Pinpoint the cell where the given text exists, returning its (X, Y) midpoint coordinate. 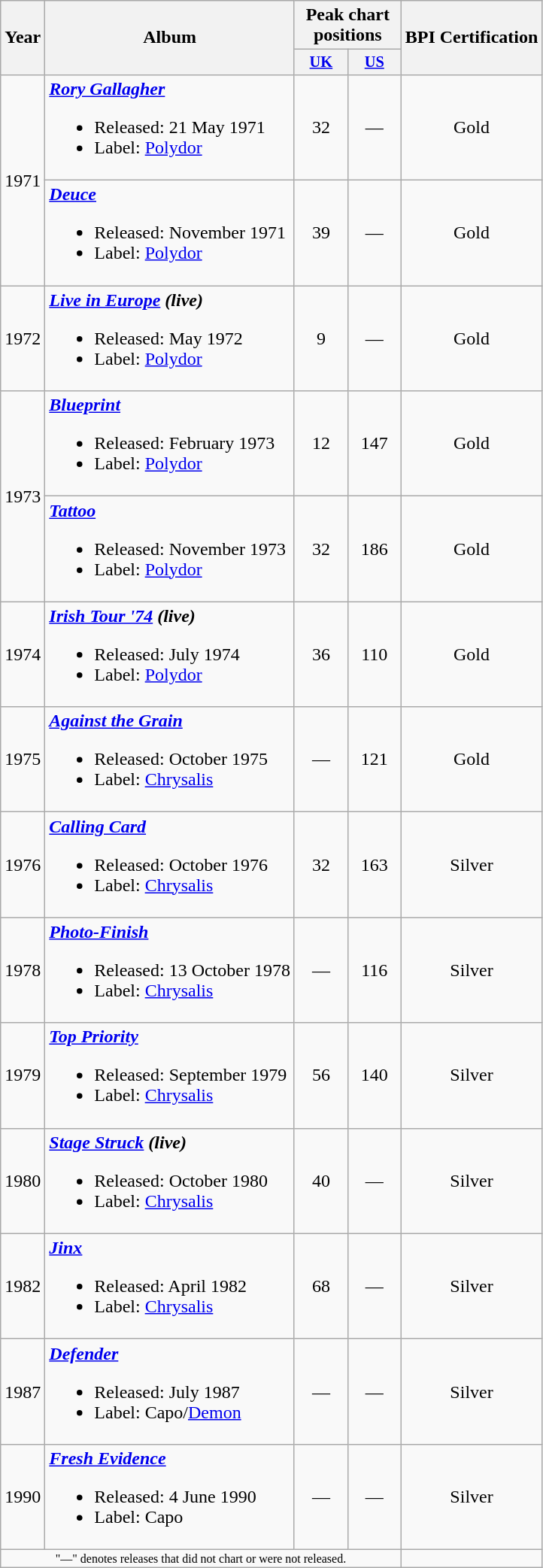
110 (375, 654)
39 (320, 233)
1974 (23, 654)
40 (320, 1181)
1990 (23, 1497)
Irish Tour '74 (live)Released: July 1974Label: Polydor (170, 654)
Against the GrainReleased: October 1975Label: Chrysalis (170, 760)
US (375, 62)
1973 (23, 496)
Fresh EvidenceReleased: 4 June 1990Label: Capo (170, 1497)
DeuceReleased: November 1971Label: Polydor (170, 233)
Stage Struck (live)Released: October 1980Label: Chrysalis (170, 1181)
BlueprintReleased: February 1973Label: Polydor (170, 444)
TattooReleased: November 1973Label: Polydor (170, 549)
Year (23, 38)
DefenderReleased: July 1987Label: Capo/Demon (170, 1391)
12 (320, 444)
186 (375, 549)
Rory GallagherReleased: 21 May 1971Label: Polydor (170, 127)
Peak chart positions (347, 26)
56 (320, 1075)
163 (375, 865)
1987 (23, 1391)
116 (375, 970)
"—" denotes releases that did not chart or were not released. (201, 1558)
147 (375, 444)
1980 (23, 1181)
JinxReleased: April 1982Label: Chrysalis (170, 1286)
Live in Europe (live)Released: May 1972Label: Polydor (170, 338)
Album (170, 38)
68 (320, 1286)
121 (375, 760)
1975 (23, 760)
Photo-FinishReleased: 13 October 1978Label: Chrysalis (170, 970)
1971 (23, 180)
Top PriorityReleased: September 1979Label: Chrysalis (170, 1075)
BPI Certification (472, 38)
1982 (23, 1286)
UK (320, 62)
1972 (23, 338)
1978 (23, 970)
Calling CardReleased: October 1976Label: Chrysalis (170, 865)
1976 (23, 865)
9 (320, 338)
140 (375, 1075)
36 (320, 654)
1979 (23, 1075)
